Return (x, y) of the center of cell containing provided text 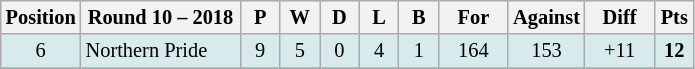
Round 10 – 2018 (161, 17)
12 (674, 51)
+11 (620, 51)
4 (379, 51)
Northern Pride (161, 51)
P (260, 17)
D (340, 17)
6 (41, 51)
9 (260, 51)
1 (419, 51)
0 (340, 51)
For (474, 17)
Against (546, 17)
Pts (674, 17)
153 (546, 51)
5 (300, 51)
Position (41, 17)
W (300, 17)
L (379, 17)
164 (474, 51)
B (419, 17)
Diff (620, 17)
